For the text-containing cell, return its midpoint in [X, Y] coordinate format. 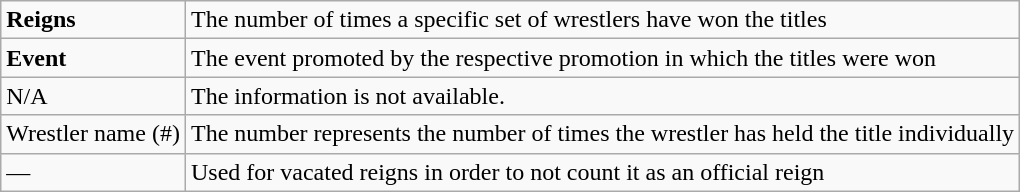
— [94, 172]
Event [94, 58]
The information is not available. [602, 96]
The event promoted by the respective promotion in which the titles were won [602, 58]
The number represents the number of times the wrestler has held the title individually [602, 134]
N/A [94, 96]
The number of times a specific set of wrestlers have won the titles [602, 20]
Wrestler name (#) [94, 134]
Reigns [94, 20]
Used for vacated reigns in order to not count it as an official reign [602, 172]
